Locate the cell with the specified text and output its (x, y) center coordinate. 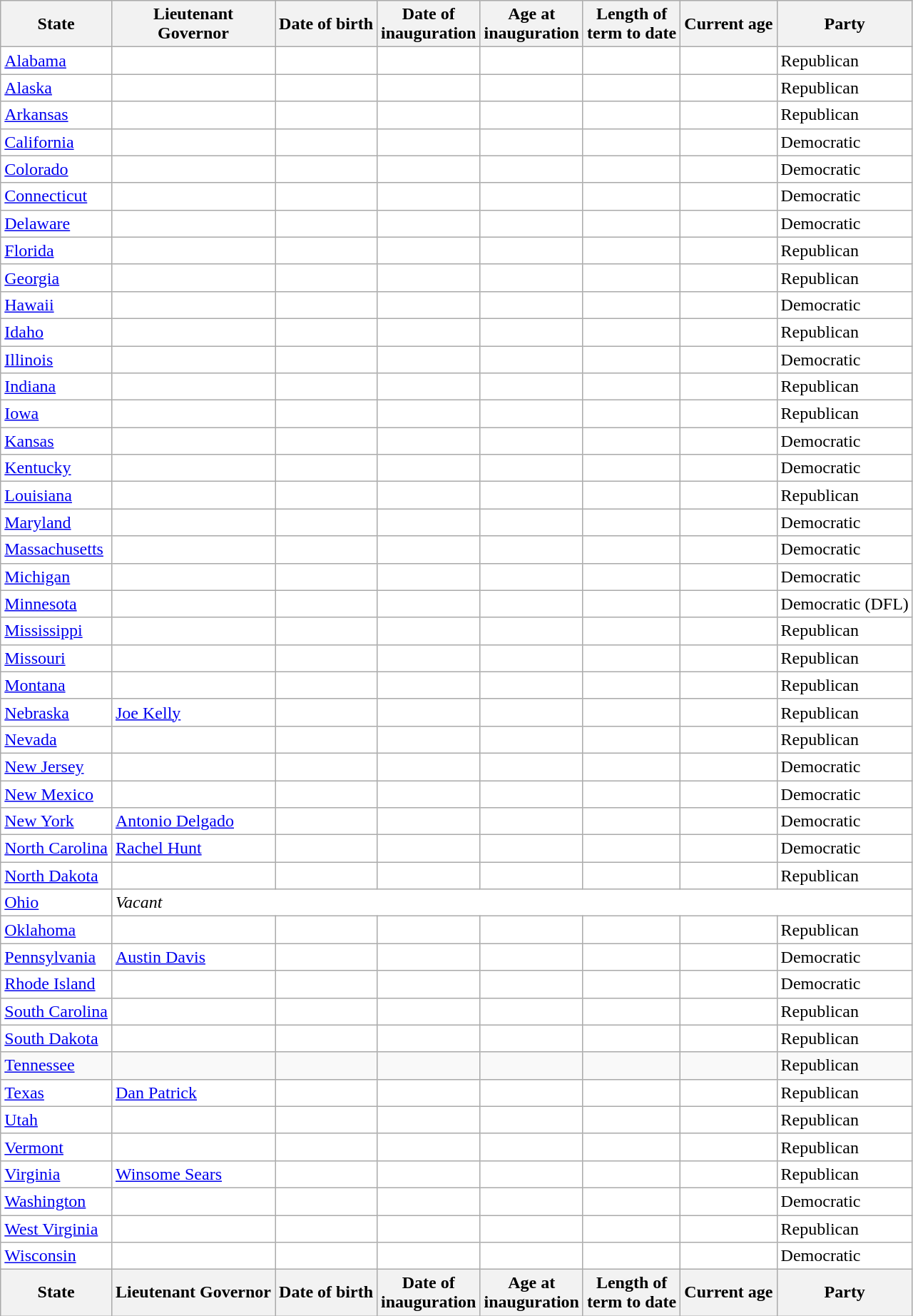
Austin Davis (193, 957)
North Dakota (56, 876)
Joe Kelly (193, 712)
Texas (56, 1093)
Arkansas (56, 115)
Michigan (56, 577)
Nebraska (56, 712)
Ohio (56, 903)
Missouri (56, 658)
Oklahoma (56, 930)
LieutenantGovernor (193, 24)
California (56, 142)
Colorado (56, 169)
Connecticut (56, 196)
West Virginia (56, 1228)
New York (56, 821)
Washington (56, 1201)
Vacant (512, 903)
Lieutenant Governor (193, 1293)
New Jersey (56, 766)
South Dakota (56, 1038)
Massachusetts (56, 550)
Kansas (56, 441)
Idaho (56, 332)
Florida (56, 250)
Dan Patrick (193, 1093)
Delaware (56, 223)
Kentucky (56, 468)
Hawaii (56, 305)
Montana (56, 685)
Illinois (56, 359)
Vermont (56, 1147)
Maryland (56, 522)
Rhode Island (56, 984)
New Mexico (56, 794)
Pennsylvania (56, 957)
Mississippi (56, 631)
Nevada (56, 739)
Tennessee (56, 1066)
Louisiana (56, 495)
Alaska (56, 88)
Antonio Delgado (193, 821)
North Carolina (56, 849)
Democratic (DFL) (845, 604)
Rachel Hunt (193, 849)
Wisconsin (56, 1256)
South Carolina (56, 1011)
Georgia (56, 278)
Alabama (56, 61)
Winsome Sears (193, 1174)
Indiana (56, 387)
Iowa (56, 414)
Utah (56, 1120)
Minnesota (56, 604)
Virginia (56, 1174)
